Find where the given text appears and provide that cell's center as (X, Y) coordinate. 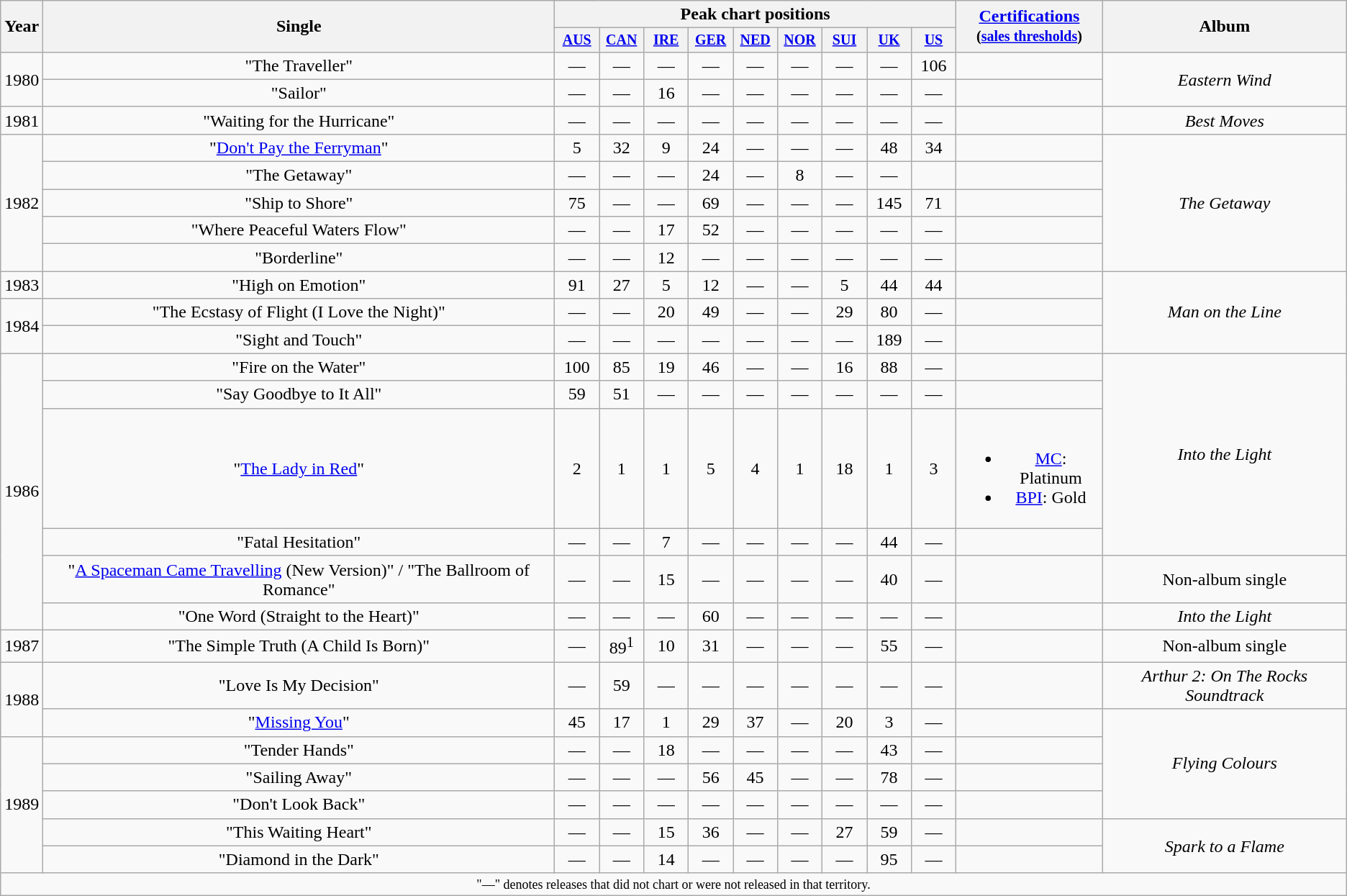
"The Getaway" (299, 176)
1988 (22, 700)
"Sailing Away" (299, 777)
"The Traveller" (299, 65)
"Ship to Shore" (299, 203)
891 (622, 646)
Spark to a Flame (1225, 846)
"Fire on the Water" (299, 367)
95 (889, 859)
40 (889, 579)
"Fatal Hesitation" (299, 542)
"Say Goodbye to It All" (299, 394)
AUS (577, 40)
Single (299, 27)
19 (666, 367)
55 (889, 646)
49 (711, 312)
Album (1225, 27)
189 (889, 340)
32 (622, 148)
"Borderline" (299, 258)
60 (711, 616)
56 (711, 777)
100 (577, 367)
"A Spaceman Came Travelling (New Version)" / "The Ballroom of Romance" (299, 579)
Eastern Wind (1225, 79)
69 (711, 203)
37 (756, 723)
2 (577, 468)
88 (889, 367)
"This Waiting Heart" (299, 832)
10 (666, 646)
145 (889, 203)
106 (933, 65)
31 (711, 646)
4 (756, 468)
Arthur 2: On The Rocks Soundtrack (1225, 685)
SUI (845, 40)
46 (711, 367)
7 (666, 542)
"Waiting for the Hurricane" (299, 120)
51 (622, 394)
NOR (800, 40)
85 (622, 367)
Flying Colours (1225, 764)
80 (889, 312)
"Missing You" (299, 723)
"Don't Look Back" (299, 805)
1981 (22, 120)
UK (889, 40)
1987 (22, 646)
Peak chart positions (756, 14)
"The Simple Truth (A Child Is Born)" (299, 646)
"Love Is My Decision" (299, 685)
"One Word (Straight to the Heart)" (299, 616)
US (933, 40)
Best Moves (1225, 120)
"Sailor" (299, 93)
NED (756, 40)
1986 (22, 492)
1980 (22, 79)
1983 (22, 285)
"—" denotes releases that did not chart or were not released in that territory. (673, 884)
"The Ecstasy of Flight (I Love the Night)" (299, 312)
"Tender Hands" (299, 750)
52 (711, 230)
91 (577, 285)
"Sight and Touch" (299, 340)
"Where Peaceful Waters Flow" (299, 230)
"High on Emotion" (299, 285)
34 (933, 148)
Certifications(sales thresholds) (1029, 27)
The Getaway (1225, 202)
71 (933, 203)
GER (711, 40)
Year (22, 27)
Man on the Line (1225, 312)
"Don't Pay the Ferryman" (299, 148)
36 (711, 832)
75 (577, 203)
9 (666, 148)
1989 (22, 805)
IRE (666, 40)
8 (800, 176)
CAN (622, 40)
43 (889, 750)
1982 (22, 202)
MC: PlatinumBPI: Gold (1029, 468)
48 (889, 148)
1984 (22, 326)
78 (889, 777)
"The Lady in Red" (299, 468)
14 (666, 859)
"Diamond in the Dark" (299, 859)
